Scan for the cell matching the given text and deliver its (X, Y) coordinate at center. 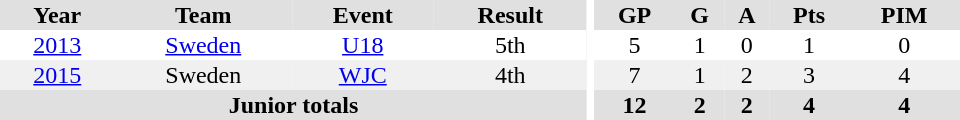
PIM (904, 15)
4th (511, 75)
5 (635, 45)
Event (363, 15)
Year (58, 15)
Result (511, 15)
Junior totals (294, 105)
Team (204, 15)
3 (810, 75)
5th (511, 45)
7 (635, 75)
A (747, 15)
Pts (810, 15)
GP (635, 15)
U18 (363, 45)
WJC (363, 75)
G (700, 15)
2015 (58, 75)
2013 (58, 45)
12 (635, 105)
